Return [x, y] of the center of cell containing provided text 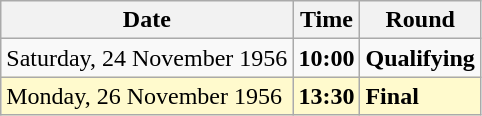
Monday, 26 November 1956 [147, 96]
10:00 [326, 58]
Saturday, 24 November 1956 [147, 58]
Date [147, 20]
Time [326, 20]
Qualifying [420, 58]
Final [420, 96]
13:30 [326, 96]
Round [420, 20]
